Return the (X, Y) coordinate for the center point of the cell that contains the specified text.  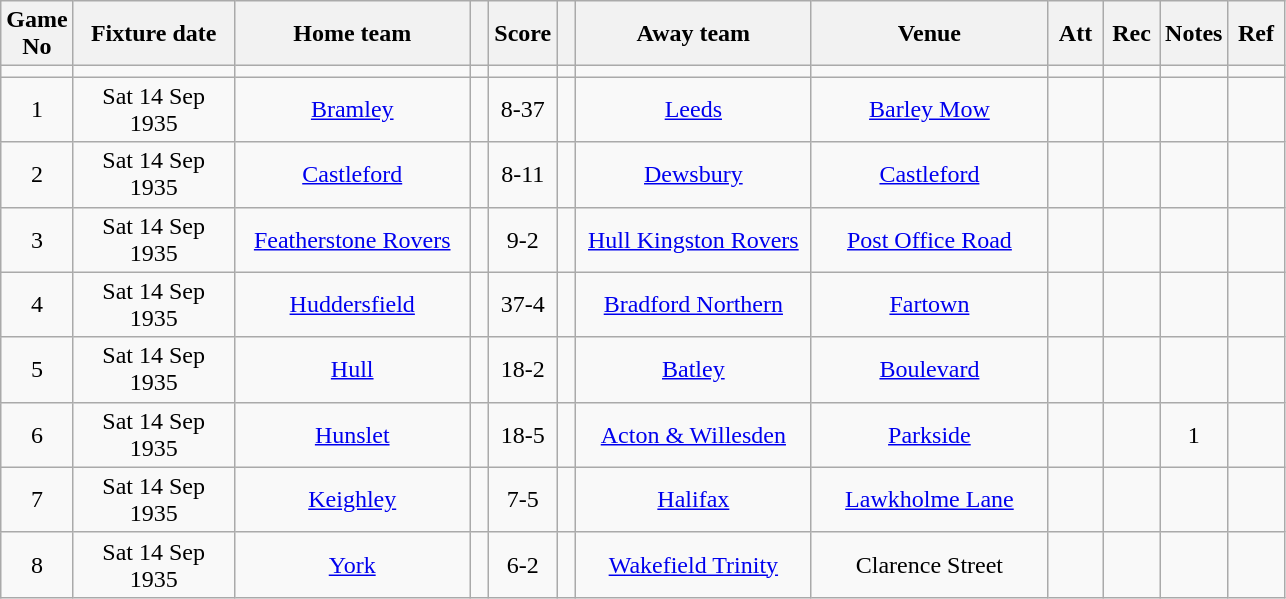
4 (37, 304)
5 (37, 370)
Notes (1194, 34)
6 (37, 434)
Barley Mow (929, 110)
Score (523, 34)
Keighley (352, 500)
Hunslet (352, 434)
Wakefield Trinity (693, 564)
Acton & Willesden (693, 434)
Batley (693, 370)
8 (37, 564)
Huddersfield (352, 304)
9-2 (523, 240)
Game No (37, 34)
Post Office Road (929, 240)
Away team (693, 34)
Rec (1132, 34)
7-5 (523, 500)
2 (37, 174)
Att (1075, 34)
37-4 (523, 304)
Lawkholme Lane (929, 500)
Fixture date (154, 34)
18-5 (523, 434)
Home team (352, 34)
Leeds (693, 110)
Bradford Northern (693, 304)
Featherstone Rovers (352, 240)
Dewsbury (693, 174)
8-11 (523, 174)
York (352, 564)
Bramley (352, 110)
Hull (352, 370)
Boulevard (929, 370)
Clarence Street (929, 564)
Parkside (929, 434)
Hull Kingston Rovers (693, 240)
Venue (929, 34)
Fartown (929, 304)
7 (37, 500)
6-2 (523, 564)
8-37 (523, 110)
3 (37, 240)
18-2 (523, 370)
Halifax (693, 500)
Ref (1256, 34)
